Pinpoint the cell where the given text exists, returning its [x, y] midpoint coordinate. 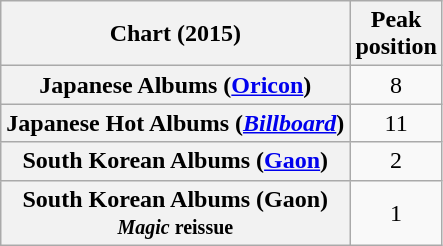
South Korean Albums (Gaon) [176, 161]
Peakposition [396, 34]
1 [396, 212]
8 [396, 85]
South Korean Albums (Gaon)Magic reissue [176, 212]
Chart (2015) [176, 34]
Japanese Hot Albums (Billboard) [176, 123]
11 [396, 123]
2 [396, 161]
Japanese Albums (Oricon) [176, 85]
